Output the (x, y) coordinate of the center of the cell containing the given text.  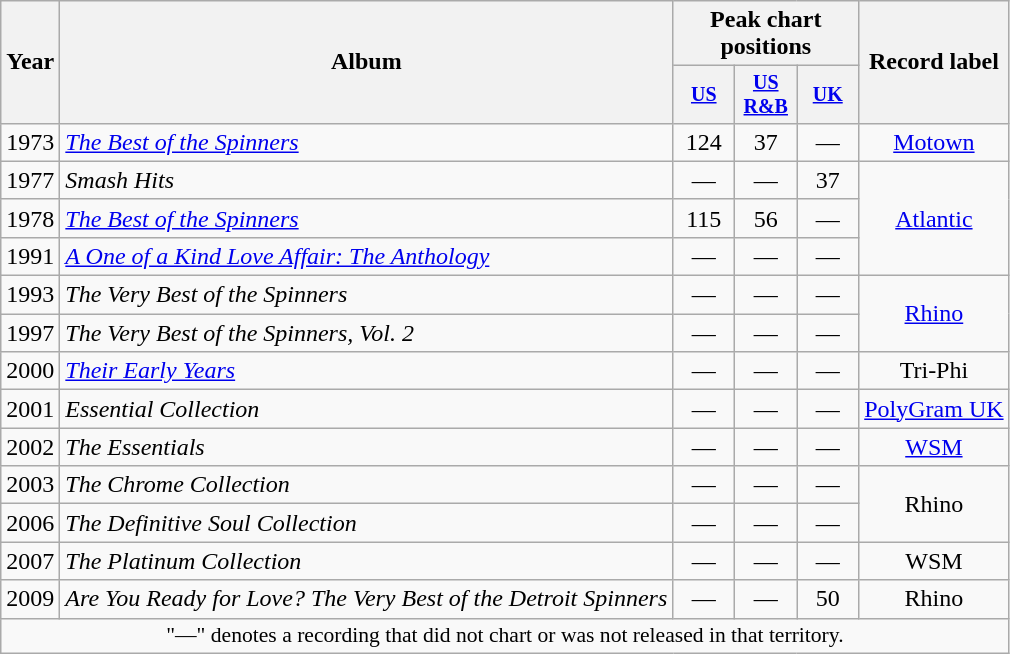
US (704, 94)
2007 (30, 561)
56 (766, 218)
2003 (30, 485)
Smash Hits (366, 180)
1997 (30, 333)
Atlantic (934, 218)
Album (366, 62)
Are You Ready for Love? The Very Best of the Detroit Spinners (366, 599)
Year (30, 62)
1977 (30, 180)
The Very Best of the Spinners (366, 295)
115 (704, 218)
PolyGram UK (934, 409)
1978 (30, 218)
USR&B (766, 94)
Essential Collection (366, 409)
A One of a Kind Love Affair: The Anthology (366, 256)
UK (828, 94)
Tri-Phi (934, 371)
2006 (30, 523)
1991 (30, 256)
Their Early Years (366, 371)
The Very Best of the Spinners, Vol. 2 (366, 333)
2009 (30, 599)
124 (704, 142)
1993 (30, 295)
Record label (934, 62)
Motown (934, 142)
The Definitive Soul Collection (366, 523)
The Platinum Collection (366, 561)
The Essentials (366, 447)
2000 (30, 371)
Peak chart positions (766, 34)
2002 (30, 447)
"—" denotes a recording that did not chart or was not released in that territory. (505, 636)
The Chrome Collection (366, 485)
1973 (30, 142)
50 (828, 599)
2001 (30, 409)
